Pinpoint the cell where the given text exists, returning its (x, y) midpoint coordinate. 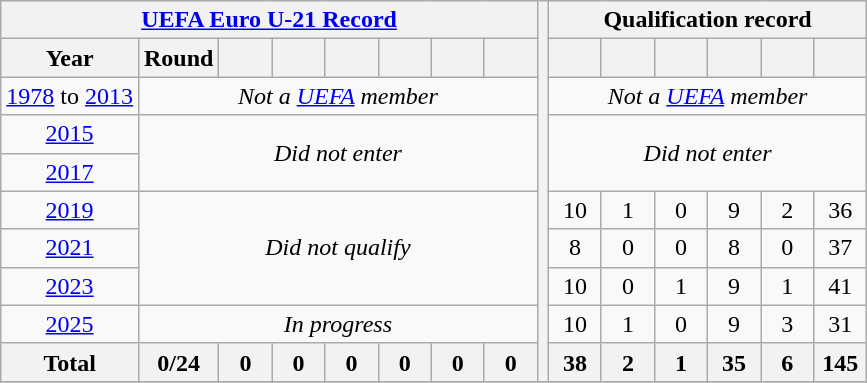
2019 (70, 210)
41 (840, 286)
1978 to 2013 (70, 96)
Round (178, 58)
2017 (70, 172)
2021 (70, 248)
6 (788, 362)
37 (840, 248)
Year (70, 58)
3 (788, 324)
2015 (70, 134)
Qualification record (707, 20)
UEFA Euro U-21 Record (270, 20)
0/24 (178, 362)
2023 (70, 286)
35 (734, 362)
31 (840, 324)
38 (574, 362)
2025 (70, 324)
145 (840, 362)
In progress (338, 324)
36 (840, 210)
Total (70, 362)
Did not qualify (338, 248)
